Search for the cell housing the specified text and yield its [x, y] center coordinate. 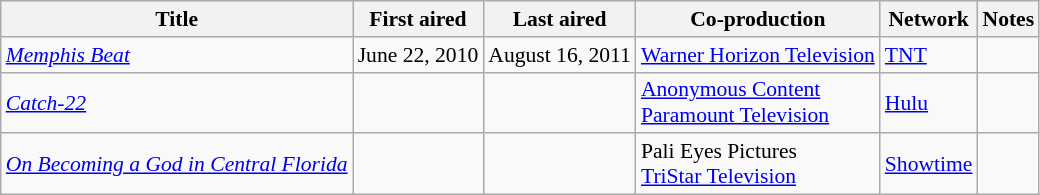
Showtime [929, 164]
On Becoming a God in Central Florida [177, 164]
Catch-22 [177, 102]
Warner Horizon Television [758, 55]
Last aired [560, 19]
Anonymous ContentParamount Television [758, 102]
First aired [418, 19]
Notes [1008, 19]
August 16, 2011 [560, 55]
June 22, 2010 [418, 55]
Pali Eyes PicturesTriStar Television [758, 164]
Memphis Beat [177, 55]
TNT [929, 55]
Title [177, 19]
Network [929, 19]
Hulu [929, 102]
Co-production [758, 19]
